Locate the cell with the specified text and output its [x, y] center coordinate. 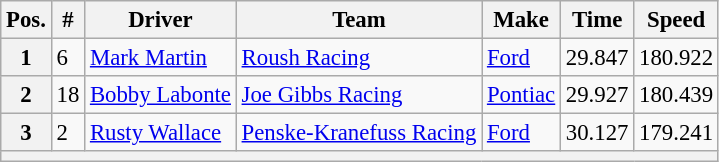
3 [26, 133]
6 [68, 58]
Speed [676, 20]
179.241 [676, 133]
Pos. [26, 20]
Team [358, 20]
Mark Martin [161, 58]
29.847 [598, 58]
180.922 [676, 58]
Rusty Wallace [161, 133]
Penske-Kranefuss Racing [358, 133]
29.927 [598, 95]
Time [598, 20]
30.127 [598, 133]
18 [68, 95]
1 [26, 58]
Roush Racing [358, 58]
Joe Gibbs Racing [358, 95]
Pontiac [522, 95]
180.439 [676, 95]
Bobby Labonte [161, 95]
# [68, 20]
Make [522, 20]
Driver [161, 20]
